Return (X, Y) of the center of cell containing provided text 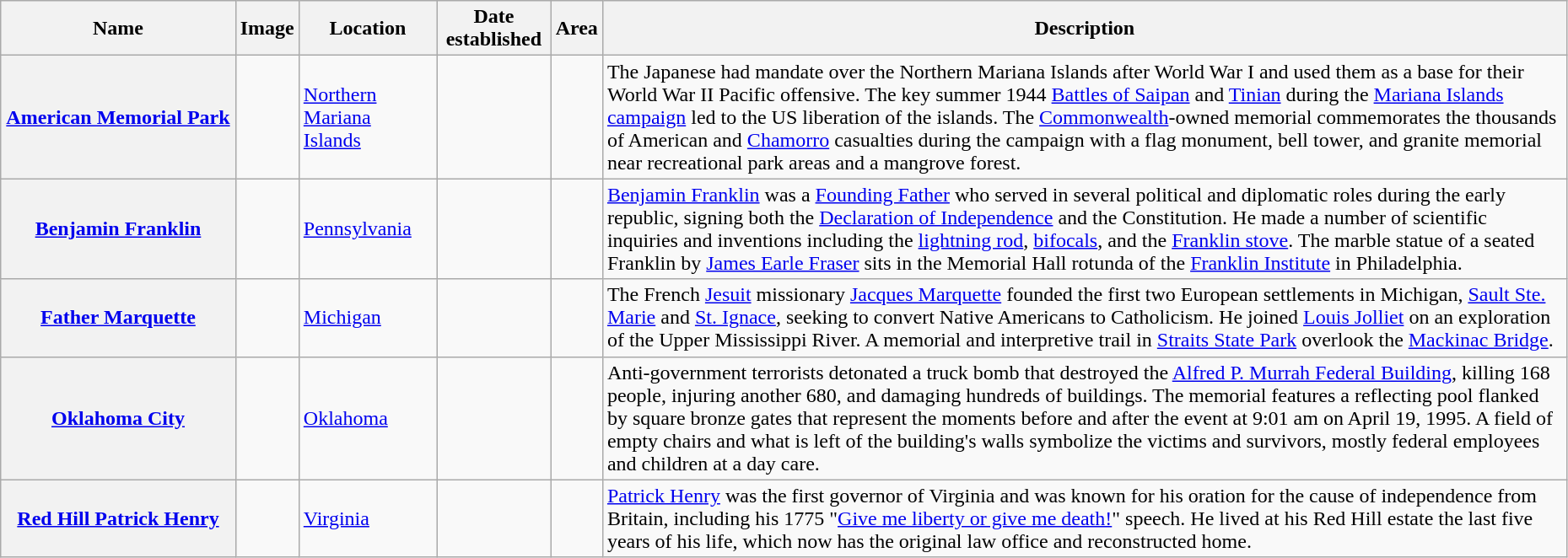
Northern Mariana Islands (368, 117)
Date established (494, 29)
Benjamin Franklin (118, 229)
Father Marquette (118, 318)
Red Hill Patrick Henry (118, 518)
Description (1085, 29)
Area (577, 29)
Oklahoma (368, 418)
Virginia (368, 518)
Pennsylvania (368, 229)
American Memorial Park (118, 117)
Location (368, 29)
Oklahoma City (118, 418)
Name (118, 29)
Michigan (368, 318)
Image (267, 29)
